For the text-containing cell, return its midpoint in [x, y] coordinate format. 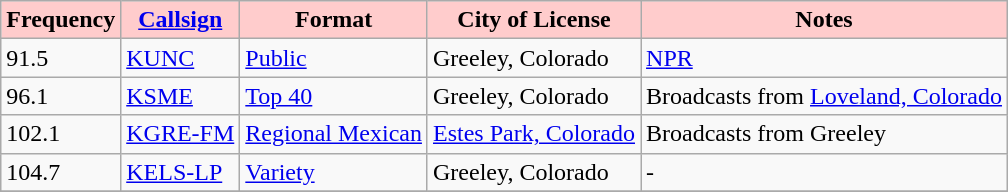
104.7 [61, 172]
City of License [534, 20]
102.1 [61, 134]
KGRE-FM [180, 134]
KUNC [180, 58]
Regional Mexican [334, 134]
Estes Park, Colorado [534, 134]
Notes [824, 20]
Broadcasts from Loveland, Colorado [824, 96]
96.1 [61, 96]
Variety [334, 172]
91.5 [61, 58]
- [824, 172]
Public [334, 58]
Callsign [180, 20]
KSME [180, 96]
Top 40 [334, 96]
KELS-LP [180, 172]
NPR [824, 58]
Broadcasts from Greeley [824, 134]
Format [334, 20]
Frequency [61, 20]
